Return the (x, y) coordinate for the center point of the cell that contains the specified text.  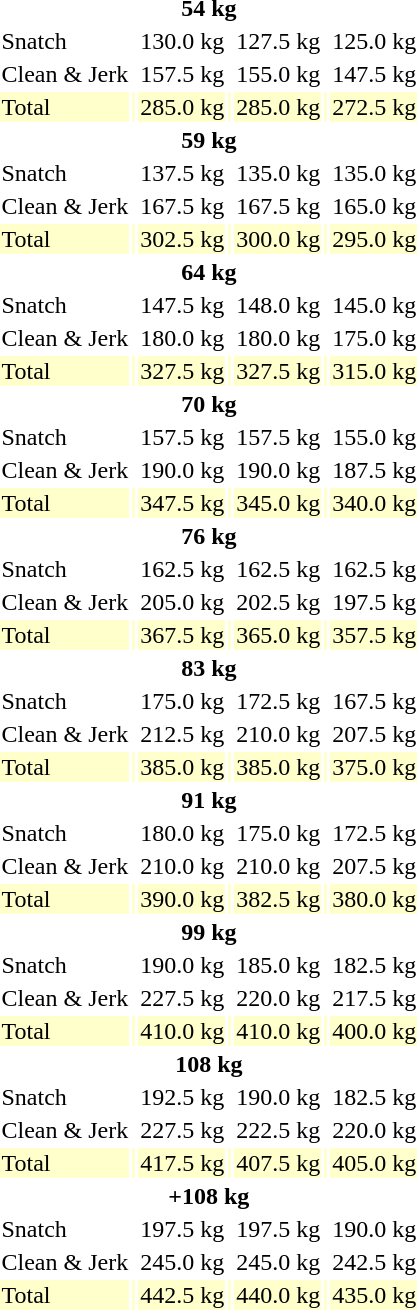
407.5 kg (278, 1163)
365.0 kg (278, 635)
367.5 kg (182, 635)
192.5 kg (182, 1097)
390.0 kg (182, 899)
345.0 kg (278, 503)
130.0 kg (182, 41)
127.5 kg (278, 41)
205.0 kg (182, 602)
172.5 kg (278, 701)
417.5 kg (182, 1163)
347.5 kg (182, 503)
300.0 kg (278, 239)
137.5 kg (182, 173)
212.5 kg (182, 734)
155.0 kg (278, 74)
382.5 kg (278, 899)
302.5 kg (182, 239)
440.0 kg (278, 1295)
185.0 kg (278, 965)
442.5 kg (182, 1295)
135.0 kg (278, 173)
220.0 kg (278, 998)
147.5 kg (182, 305)
222.5 kg (278, 1130)
202.5 kg (278, 602)
148.0 kg (278, 305)
